Pinpoint the cell where the given text exists, returning its (x, y) midpoint coordinate. 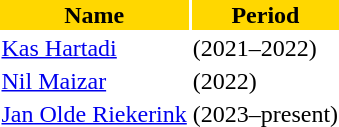
Kas Hartadi (94, 48)
(2022) (265, 81)
Name (94, 15)
Nil Maizar (94, 81)
Period (265, 15)
(2021–2022) (265, 48)
